Scan for the cell matching the given text and deliver its [X, Y] coordinate at center. 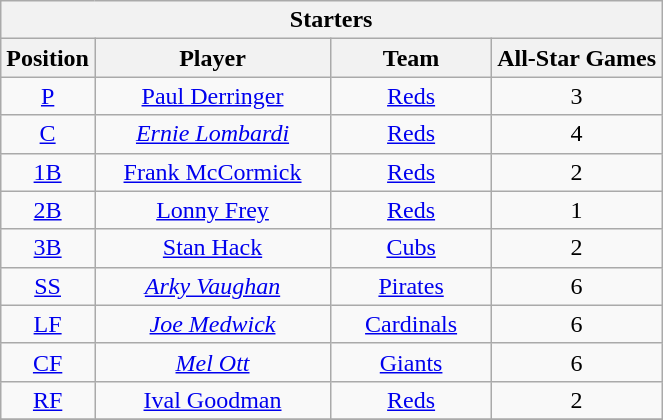
SS [48, 286]
Cardinals [412, 324]
LF [48, 324]
Paul Derringer [212, 96]
Team [412, 58]
P [48, 96]
Ival Goodman [212, 400]
Pirates [412, 286]
C [48, 134]
2B [48, 210]
Frank McCormick [212, 172]
Player [212, 58]
3 [577, 96]
Starters [332, 20]
RF [48, 400]
All-Star Games [577, 58]
Joe Medwick [212, 324]
Ernie Lombardi [212, 134]
Mel Ott [212, 362]
1B [48, 172]
4 [577, 134]
3B [48, 248]
1 [577, 210]
Position [48, 58]
Cubs [412, 248]
Stan Hack [212, 248]
Lonny Frey [212, 210]
Arky Vaughan [212, 286]
CF [48, 362]
Giants [412, 362]
